Extract the (X, Y) coordinate from the center of the cell holding the provided text.  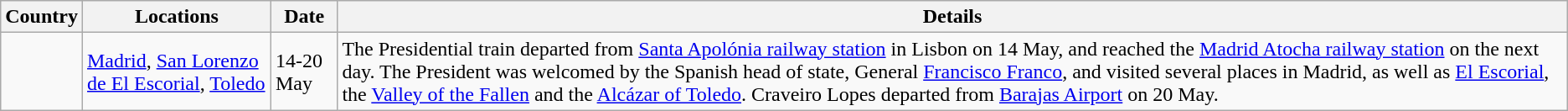
14-20 May (303, 71)
Madrid, San Lorenzo de El Escorial, Toledo (176, 71)
Locations (176, 17)
Date (303, 17)
Country (42, 17)
Details (952, 17)
